Return (x, y) of the center of cell containing provided text 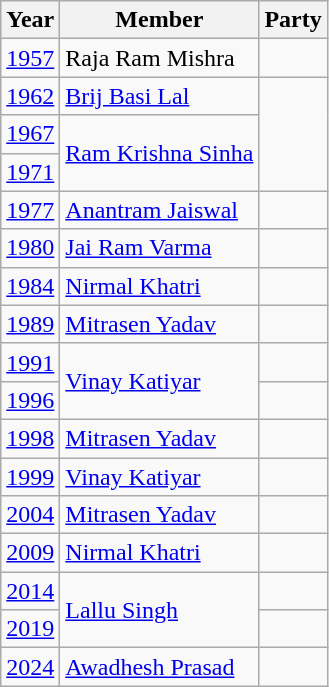
1967 (30, 134)
1996 (30, 400)
2004 (30, 515)
Raja Ram Mishra (160, 58)
1957 (30, 58)
2009 (30, 553)
2014 (30, 591)
Year (30, 20)
1980 (30, 248)
1999 (30, 477)
2024 (30, 667)
Anantram Jaiswal (160, 210)
1977 (30, 210)
Ram Krishna Sinha (160, 153)
Party (293, 20)
Awadhesh Prasad (160, 667)
1991 (30, 362)
Lallu Singh (160, 610)
1998 (30, 438)
2019 (30, 629)
1962 (30, 96)
Brij Basi Lal (160, 96)
1984 (30, 286)
1971 (30, 172)
Member (160, 20)
1989 (30, 324)
Jai Ram Varma (160, 248)
